Detect which cell encompasses the target text, then output its (x, y) center coordinate. 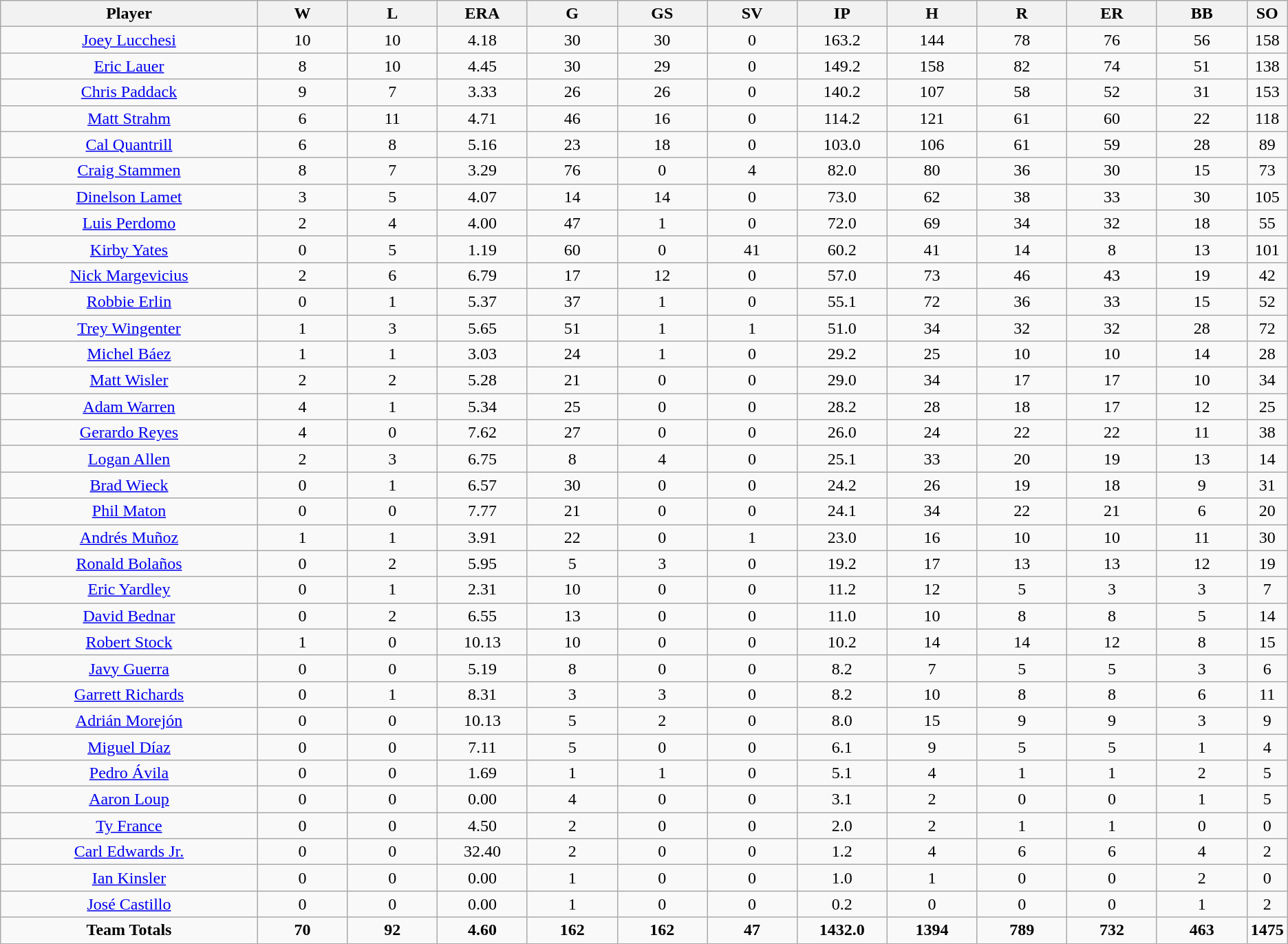
Eric Lauer (129, 66)
42 (1267, 275)
732 (1112, 930)
BB (1201, 14)
107 (932, 92)
74 (1112, 66)
26.0 (842, 433)
1475 (1267, 930)
7.62 (483, 433)
Craig Stammen (129, 171)
Eric Yardley (129, 590)
62 (932, 197)
103.0 (842, 144)
59 (1112, 144)
5.28 (483, 380)
5.34 (483, 407)
70 (303, 930)
L (392, 14)
Javy Guerra (129, 668)
GS (662, 14)
Robert Stock (129, 642)
1394 (932, 930)
8.0 (842, 720)
ER (1112, 14)
3.91 (483, 537)
55.1 (842, 301)
W (303, 14)
Andrés Muñoz (129, 537)
25.1 (842, 459)
7.11 (483, 747)
Team Totals (129, 930)
Aaron Loup (129, 800)
Miguel Díaz (129, 747)
29.2 (842, 354)
29 (662, 66)
1.0 (842, 878)
Joey Lucchesi (129, 40)
Luis Perdomo (129, 223)
4.45 (483, 66)
SO (1267, 14)
72.0 (842, 223)
Adam Warren (129, 407)
Logan Allen (129, 459)
R (1022, 14)
121 (932, 118)
Nick Margevicius (129, 275)
Michel Báez (129, 354)
4.07 (483, 197)
Trey Wingenter (129, 328)
118 (1267, 118)
23.0 (842, 537)
82.0 (842, 171)
G (572, 14)
28.2 (842, 407)
138 (1267, 66)
Pedro Ávila (129, 773)
463 (1201, 930)
144 (932, 40)
11.0 (842, 616)
5.65 (483, 328)
73.0 (842, 197)
Carl Edwards Jr. (129, 852)
51.0 (842, 328)
6.79 (483, 275)
Garrett Richards (129, 694)
37 (572, 301)
149.2 (842, 66)
Gerardo Reyes (129, 433)
Kirby Yates (129, 249)
23 (572, 144)
1.69 (483, 773)
Chris Paddack (129, 92)
6.75 (483, 459)
Ronald Bolaños (129, 564)
789 (1022, 930)
8.31 (483, 694)
58 (1022, 92)
11.2 (842, 590)
101 (1267, 249)
4.60 (483, 930)
92 (392, 930)
32.40 (483, 852)
69 (932, 223)
4.71 (483, 118)
Matt Wisler (129, 380)
114.2 (842, 118)
106 (932, 144)
29.0 (842, 380)
5.19 (483, 668)
1.2 (842, 852)
5.1 (842, 773)
ERA (483, 14)
82 (1022, 66)
3.1 (842, 800)
57.0 (842, 275)
6.55 (483, 616)
David Bednar (129, 616)
3.03 (483, 354)
105 (1267, 197)
89 (1267, 144)
Brad Wieck (129, 485)
140.2 (842, 92)
H (932, 14)
5.95 (483, 564)
153 (1267, 92)
Adrián Morejón (129, 720)
6.57 (483, 485)
0.2 (842, 904)
24.2 (842, 485)
4.00 (483, 223)
43 (1112, 275)
5.16 (483, 144)
Robbie Erlin (129, 301)
163.2 (842, 40)
Dinelson Lamet (129, 197)
4.18 (483, 40)
3.33 (483, 92)
1432.0 (842, 930)
27 (572, 433)
10.2 (842, 642)
Cal Quantrill (129, 144)
SV (753, 14)
56 (1201, 40)
3.29 (483, 171)
6.1 (842, 747)
Matt Strahm (129, 118)
2.0 (842, 826)
24.1 (842, 511)
1.19 (483, 249)
IP (842, 14)
80 (932, 171)
60.2 (842, 249)
7.77 (483, 511)
19.2 (842, 564)
Player (129, 14)
4.50 (483, 826)
55 (1267, 223)
Phil Maton (129, 511)
78 (1022, 40)
5.37 (483, 301)
Ty France (129, 826)
José Castillo (129, 904)
2.31 (483, 590)
Ian Kinsler (129, 878)
